Identify which cell holds the provided text, then report its [X, Y] central coordinate. 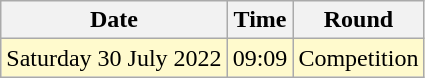
Time [260, 20]
Round [358, 20]
Date [114, 20]
09:09 [260, 58]
Competition [358, 58]
Saturday 30 July 2022 [114, 58]
